Provide the [X, Y] coordinate of the cell's center where the given text is located.  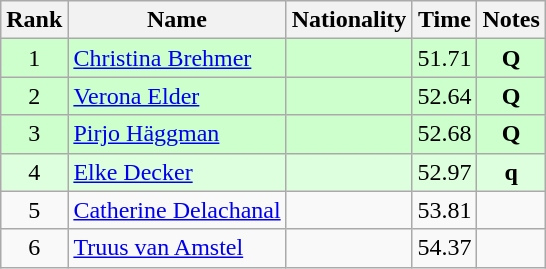
5 [34, 210]
q [511, 172]
2 [34, 96]
Pirjo Häggman [177, 134]
53.81 [444, 210]
Time [444, 20]
4 [34, 172]
52.97 [444, 172]
Elke Decker [177, 172]
54.37 [444, 248]
Christina Brehmer [177, 58]
52.64 [444, 96]
Truus van Amstel [177, 248]
Name [177, 20]
1 [34, 58]
52.68 [444, 134]
Catherine Delachanal [177, 210]
Nationality [349, 20]
Rank [34, 20]
Notes [511, 20]
3 [34, 134]
Verona Elder [177, 96]
6 [34, 248]
51.71 [444, 58]
